Find where the given text appears and provide that cell's center as (x, y) coordinate. 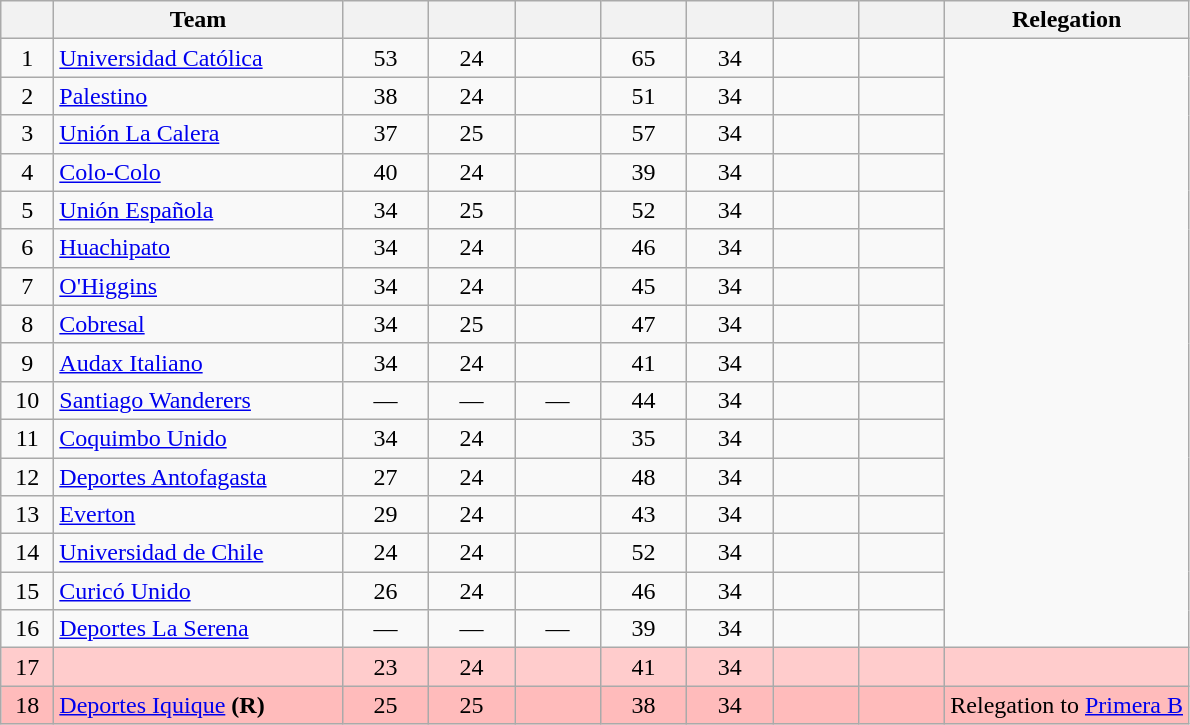
43 (644, 515)
Universidad de Chile (198, 553)
26 (385, 591)
1 (28, 58)
O'Higgins (198, 286)
4 (28, 172)
6 (28, 248)
Relegation to Primera B (1067, 705)
29 (385, 515)
17 (28, 667)
13 (28, 515)
57 (644, 134)
Palestino (198, 96)
Cobresal (198, 324)
Colo-Colo (198, 172)
Deportes Antofagasta (198, 477)
Unión La Calera (198, 134)
40 (385, 172)
65 (644, 58)
Universidad Católica (198, 58)
Team (198, 20)
27 (385, 477)
10 (28, 400)
11 (28, 438)
5 (28, 210)
Relegation (1067, 20)
48 (644, 477)
Deportes Iquique (R) (198, 705)
45 (644, 286)
7 (28, 286)
14 (28, 553)
9 (28, 362)
35 (644, 438)
Huachipato (198, 248)
Deportes La Serena (198, 629)
47 (644, 324)
18 (28, 705)
16 (28, 629)
Unión Española (198, 210)
12 (28, 477)
8 (28, 324)
37 (385, 134)
Curicó Unido (198, 591)
15 (28, 591)
3 (28, 134)
Everton (198, 515)
51 (644, 96)
23 (385, 667)
Coquimbo Unido (198, 438)
2 (28, 96)
Audax Italiano (198, 362)
53 (385, 58)
44 (644, 400)
Santiago Wanderers (198, 400)
